Provide the (x, y) coordinate of the cell's center where the given text is located.  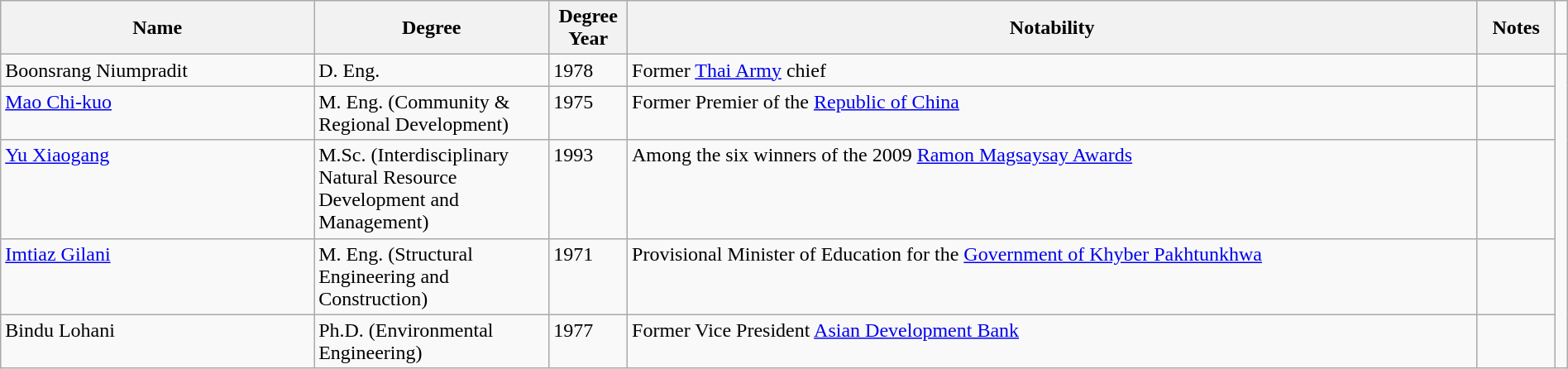
Notability (1052, 28)
Degree (432, 28)
Boonsrang Niumpradit (157, 70)
M. Eng. (Structural Engineering and Construction) (432, 276)
Degree Year (589, 28)
1977 (589, 341)
Notes (1517, 28)
Ph.D. (Environmental Engineering) (432, 341)
M.Sc. (Interdisciplinary Natural Resource Development and Management) (432, 189)
Former Thai Army chief (1052, 70)
Former Premier of the Republic of China (1052, 113)
1971 (589, 276)
Provisional Minister of Education for the Government of Khyber Pakhtunkhwa (1052, 276)
Imtiaz Gilani (157, 276)
D. Eng. (432, 70)
1978 (589, 70)
1993 (589, 189)
1975 (589, 113)
Yu Xiaogang (157, 189)
Bindu Lohani (157, 341)
Former Vice President Asian Development Bank (1052, 341)
Among the six winners of the 2009 Ramon Magsaysay Awards (1052, 189)
Mao Chi-kuo (157, 113)
M. Eng. (Community & Regional Development) (432, 113)
Name (157, 28)
